Provide the (x, y) coordinate of the cell's center where the given text is located.  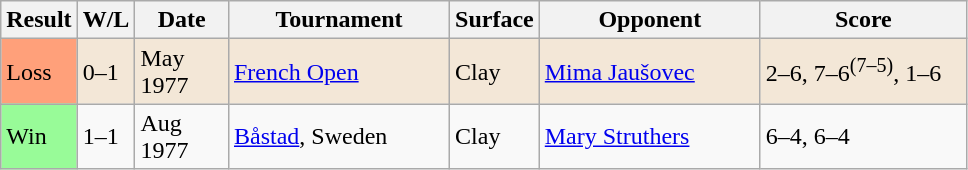
Mima Jaušovec (650, 72)
Win (39, 136)
May 1977 (182, 72)
Tournament (338, 20)
Opponent (650, 20)
Båstad, Sweden (338, 136)
Loss (39, 72)
Result (39, 20)
Date (182, 20)
6–4, 6–4 (863, 136)
Aug 1977 (182, 136)
Surface (495, 20)
Mary Struthers (650, 136)
0–1 (106, 72)
2–6, 7–6(7–5), 1–6 (863, 72)
French Open (338, 72)
Score (863, 20)
1–1 (106, 136)
W/L (106, 20)
